Return the (X, Y) coordinate for the center point of the cell that contains the specified text.  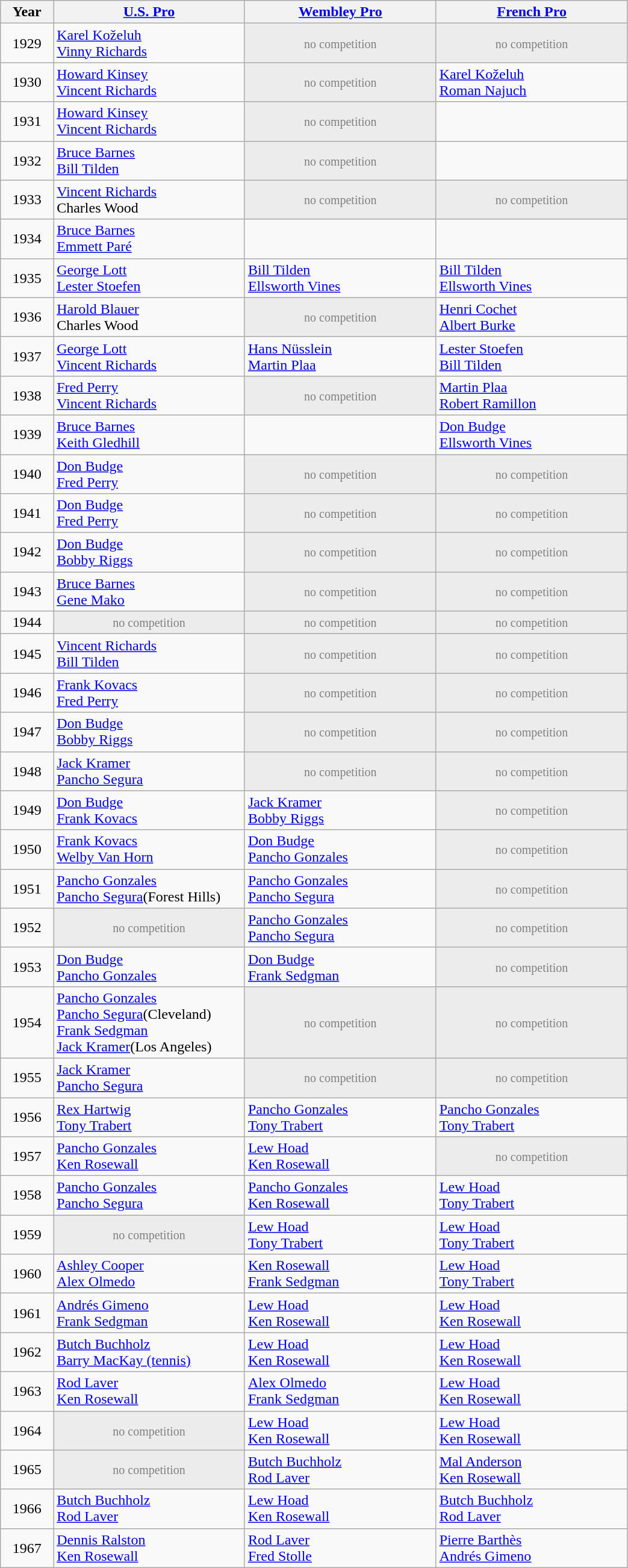
Rod Laver Fred Stolle (340, 1548)
Wembley Pro (340, 12)
Ashley Cooper Alex Olmedo (149, 1274)
Karel Koželuh Roman Najuch (532, 82)
Jack Kramer Bobby Riggs (340, 810)
Butch Buchholz Barry MacKay (tennis) (149, 1352)
Vincent Richards Bill Tilden (149, 654)
1963 (27, 1391)
1958 (27, 1196)
Ken Rosewall Frank Sedgman (340, 1274)
1948 (27, 771)
1951 (27, 889)
1953 (27, 967)
Don Budge Ellsworth Vines (532, 435)
1957 (27, 1156)
Martin Plaa Robert Ramillon (532, 395)
1934 (27, 238)
1954 (27, 1022)
1936 (27, 317)
Don Budge Frank Kovacs (149, 810)
Lester Stoefen Bill Tilden (532, 356)
Rod Laver Ken Rosewall (149, 1391)
Pierre Barthès Andrés Gimeno (532, 1548)
1943 (27, 591)
1962 (27, 1352)
Dennis Ralston Ken Rosewall (149, 1548)
Vincent Richards Charles Wood (149, 200)
Hans Nüsslein Martin Plaa (340, 356)
U.S. Pro (149, 12)
Bruce Barnes Bill Tilden (149, 160)
Harold Blauer Charles Wood (149, 317)
1932 (27, 160)
Year (27, 12)
1952 (27, 927)
1930 (27, 82)
1964 (27, 1431)
1965 (27, 1469)
George Lott Vincent Richards (149, 356)
1929 (27, 43)
Henri Cochet Albert Burke (532, 317)
1941 (27, 513)
1940 (27, 473)
French Pro (532, 12)
1956 (27, 1116)
1938 (27, 395)
1945 (27, 654)
1935 (27, 278)
1946 (27, 692)
Don Budge Frank Sedgman (340, 967)
Pancho Gonzales Pancho Segura(Forest Hills) (149, 889)
Rex Hartwig Tony Trabert (149, 1116)
Mal Anderson Ken Rosewall (532, 1469)
1967 (27, 1548)
Bruce Barnes Gene Mako (149, 591)
Bruce Barnes Emmett Paré (149, 238)
Pancho Gonzales Pancho Segura(Cleveland) Frank Sedgman Jack Kramer(Los Angeles) (149, 1022)
1950 (27, 849)
1942 (27, 553)
Karel Koželuh Vinny Richards (149, 43)
1944 (27, 623)
1959 (27, 1234)
1960 (27, 1274)
1931 (27, 122)
1966 (27, 1509)
Andrés Gimeno Frank Sedgman (149, 1313)
Frank Kovacs Welby Van Horn (149, 849)
1955 (27, 1078)
1939 (27, 435)
1933 (27, 200)
Alex Olmedo Frank Sedgman (340, 1391)
Frank Kovacs Fred Perry (149, 692)
1947 (27, 732)
1961 (27, 1313)
Fred Perry Vincent Richards (149, 395)
1937 (27, 356)
1949 (27, 810)
Bruce Barnes Keith Gledhill (149, 435)
George Lott Lester Stoefen (149, 278)
